Provide the (x, y) coordinate of the cell's center where the given text is located.  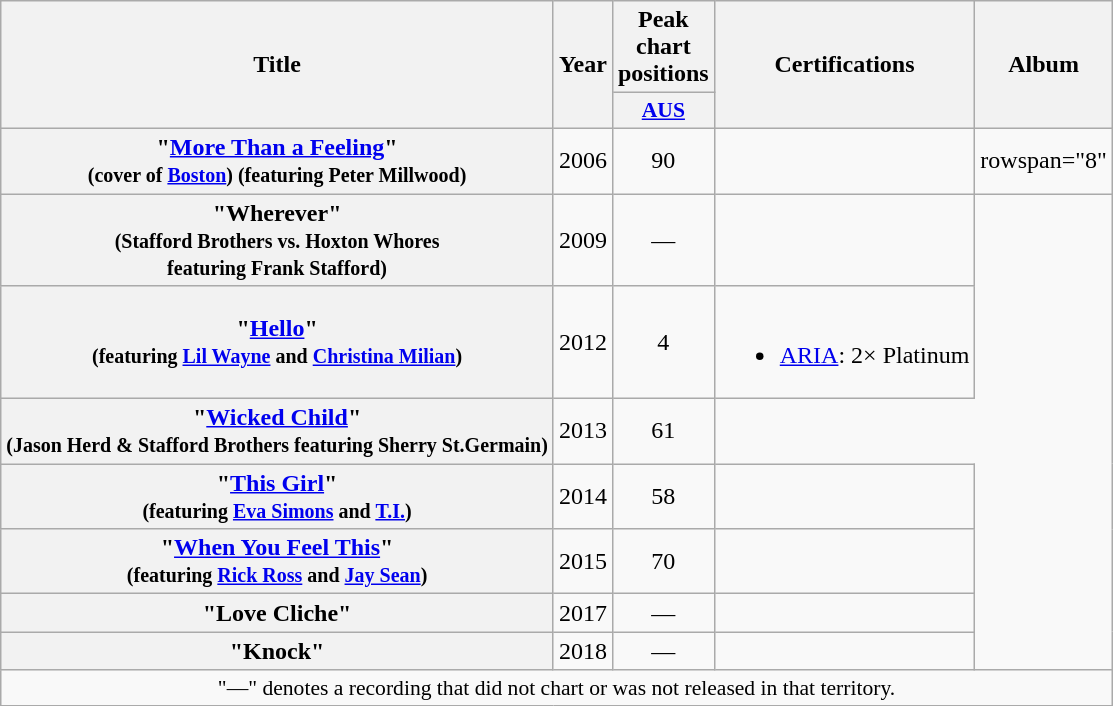
90 (663, 160)
2013 (582, 432)
"Wicked Child"(Jason Herd & Stafford Brothers featuring Sherry St.Germain) (278, 432)
"Hello"(featuring Lil Wayne and Christina Milian) (278, 342)
Certifications (844, 65)
2014 (582, 496)
rowspan="8" (1044, 160)
"Love Cliche" (278, 613)
2015 (582, 562)
58 (663, 496)
"When You Feel This"(featuring Rick Ross and Jay Sean) (278, 562)
2006 (582, 160)
70 (663, 562)
"More Than a Feeling"(cover of Boston) (featuring Peter Millwood) (278, 160)
AUS (663, 111)
61 (663, 432)
ARIA: 2× Platinum (844, 342)
Peak chart positions (663, 47)
2018 (582, 651)
2012 (582, 342)
4 (663, 342)
"—" denotes a recording that did not chart or was not released in that territory. (557, 688)
2017 (582, 613)
"This Girl"(featuring Eva Simons and T.I.) (278, 496)
Title (278, 65)
2009 (582, 240)
Year (582, 65)
Album (1044, 65)
"Knock" (278, 651)
"Wherever"(Stafford Brothers vs. Hoxton Whores featuring Frank Stafford) (278, 240)
